Return [x, y] of the center of cell containing provided text 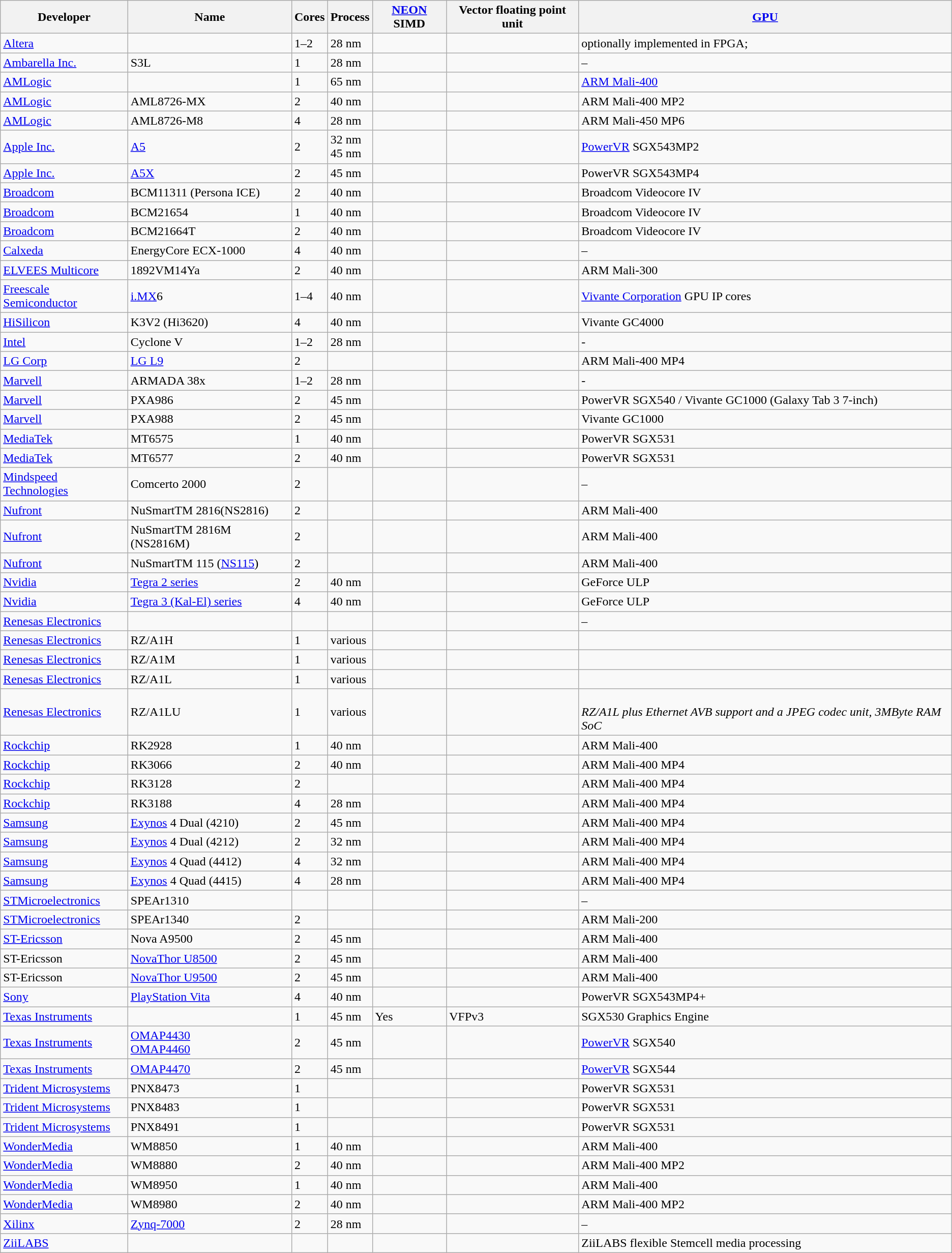
AML8726-M8 [210, 121]
Tegra 2 series [210, 582]
PowerVR SGX543MP4+ [765, 997]
ELVEES Multicore [64, 270]
ARM Mali-200 [765, 919]
S3L [210, 63]
optionally implemented in FPGA; [765, 43]
VFPv3 [513, 1016]
Freescale Semiconductor [64, 296]
Exynos 4 Dual (4212) [210, 842]
Calxeda [64, 250]
RK3128 [210, 784]
Yes [409, 1016]
MT6577 [210, 458]
PowerVR SGX543MP2 [765, 147]
PNX8473 [210, 1088]
Comcerto 2000 [210, 484]
PXA986 [210, 400]
SPEAr1340 [210, 919]
WM8880 [210, 1165]
SPEAr1310 [210, 900]
RK3188 [210, 803]
NuSmartTM 115 (NS115) [210, 563]
RZ/A1H [210, 640]
i.MX6 [210, 296]
Tegra 3 (Kal-El) series [210, 601]
LG L9 [210, 361]
Vivante Corporation GPU IP cores [765, 296]
BCM21664T [210, 231]
WM8850 [210, 1146]
K3V2 (Hi3620) [210, 323]
BCM11311 (Persona ICE) [210, 192]
PowerVR SGX540 / Vivante GC1000 (Galaxy Tab 3 7-inch) [765, 400]
RZ/A1L plus Ethernet AVB support and a JPEG codec unit, 3MByte RAM SoC [765, 712]
Intel [64, 342]
Zynq-7000 [210, 1223]
RZ/A1L [210, 679]
GPU [765, 17]
Ambarella Inc. [64, 63]
Vivante GC4000 [765, 323]
PowerVR SGX540 [765, 1043]
RK2928 [210, 745]
ZiiLABS flexible Stemcell media processing [765, 1243]
ARM Mali-450 MP6 [765, 121]
LG Corp [64, 361]
Name [210, 17]
Developer [64, 17]
RK3066 [210, 765]
1–4 [309, 296]
PlayStation Vita [210, 997]
Exynos 4 Quad (4415) [210, 881]
BCM21654 [210, 212]
32 nm45 nm [350, 147]
PNX8483 [210, 1108]
RZ/A1LU [210, 712]
PXA988 [210, 419]
A5 [210, 147]
Vivante GC1000 [765, 419]
A5X [210, 173]
Cores [309, 17]
ARMADA 38x [210, 381]
Process [350, 17]
Cyclone V [210, 342]
WM8950 [210, 1185]
1892VM14Ya [210, 270]
RZ/A1M [210, 660]
NEON SIMD [409, 17]
SGX530 Graphics Engine [765, 1016]
NuSmartTM 2816M (NS2816M) [210, 536]
PowerVR SGX543MP4 [765, 173]
HiSilicon [64, 323]
NovaThor U9500 [210, 978]
Mindspeed Technologies [64, 484]
Exynos 4 Quad (4412) [210, 861]
NuSmartTM 2816(NS2816) [210, 510]
NovaThor U8500 [210, 958]
65 nm [350, 82]
Sony [64, 997]
PNX8491 [210, 1127]
Nova A9500 [210, 939]
ARM Mali-300 [765, 270]
OMAP4430OMAP4460 [210, 1043]
PowerVR SGX544 [765, 1069]
Exynos 4 Dual (4210) [210, 823]
MT6575 [210, 439]
OMAP4470 [210, 1069]
EnergyCore ECX-1000 [210, 250]
WM8980 [210, 1204]
Vector floating point unit [513, 17]
ZiiLABS [64, 1243]
Xilinx [64, 1223]
Altera [64, 43]
AML8726-MX [210, 101]
